Return the (x, y) coordinate for the center point of the cell that contains the specified text.  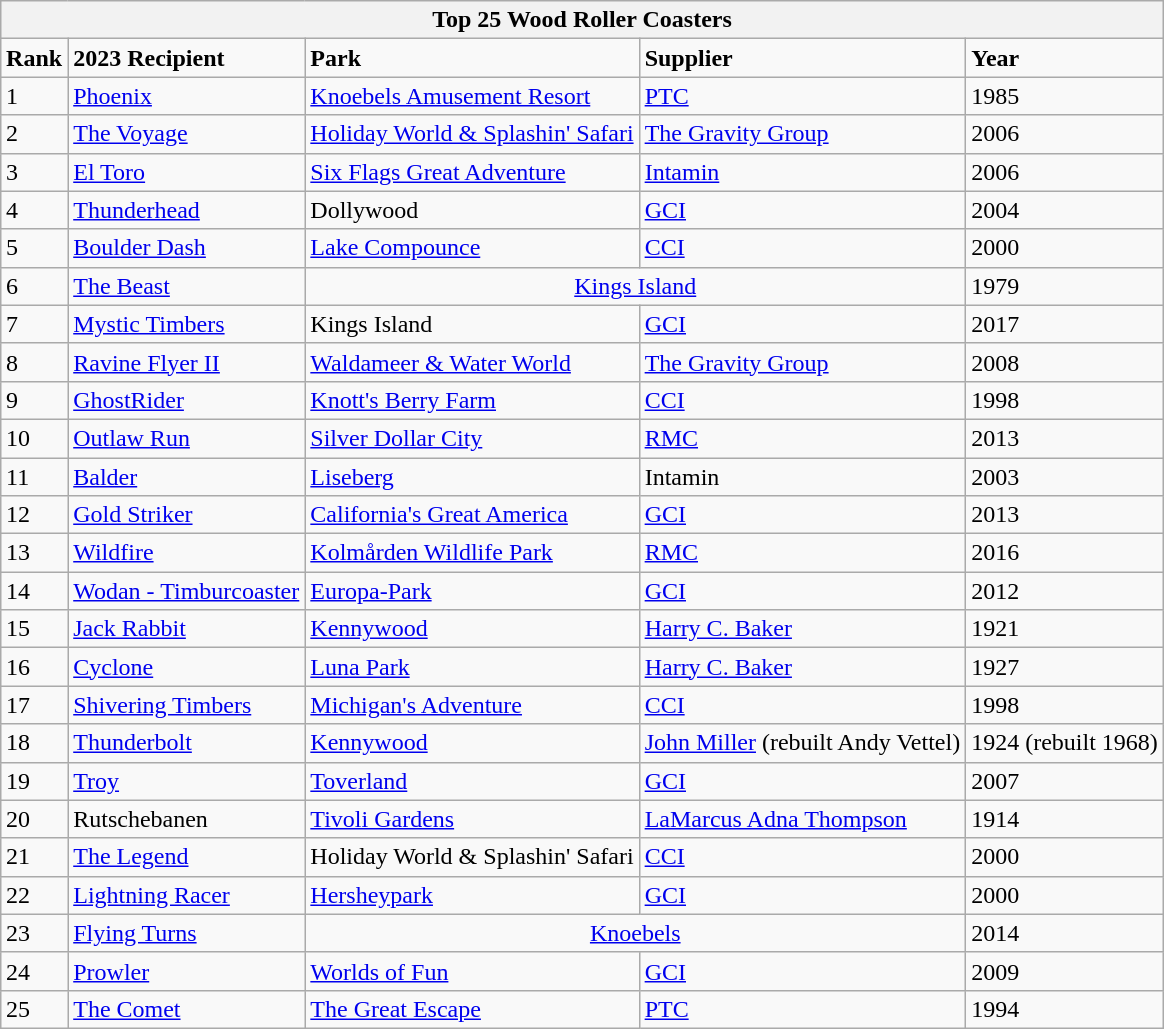
Hersheypark (472, 895)
Six Flags Great Adventure (472, 172)
Park (472, 58)
Lightning Racer (186, 895)
Wodan - Timburcoaster (186, 591)
22 (34, 895)
Outlaw Run (186, 438)
14 (34, 591)
Knoebels Amusement Resort (472, 96)
Supplier (802, 58)
Waldameer & Water World (472, 362)
5 (34, 248)
Rutschebanen (186, 819)
Flying Turns (186, 933)
2007 (1065, 781)
The Great Escape (472, 1009)
Year (1065, 58)
GhostRider (186, 400)
Jack Rabbit (186, 629)
The Voyage (186, 134)
Phoenix (186, 96)
Knott's Berry Farm (472, 400)
23 (34, 933)
16 (34, 667)
Thunderbolt (186, 743)
1985 (1065, 96)
Liseberg (472, 477)
2009 (1065, 971)
2023 Recipient (186, 58)
8 (34, 362)
1914 (1065, 819)
1 (34, 96)
California's Great America (472, 515)
Troy (186, 781)
Knoebels (636, 933)
Boulder Dash (186, 248)
2014 (1065, 933)
2008 (1065, 362)
Worlds of Fun (472, 971)
The Beast (186, 286)
Rank (34, 58)
Ravine Flyer II (186, 362)
LaMarcus Adna Thompson (802, 819)
Wildfire (186, 553)
2003 (1065, 477)
John Miller (rebuilt Andy Vettel) (802, 743)
Europa-Park (472, 591)
12 (34, 515)
Mystic Timbers (186, 324)
3 (34, 172)
Thunderhead (186, 210)
24 (34, 971)
19 (34, 781)
11 (34, 477)
2017 (1065, 324)
Luna Park (472, 667)
1994 (1065, 1009)
13 (34, 553)
2 (34, 134)
4 (34, 210)
The Comet (186, 1009)
1921 (1065, 629)
Lake Compounce (472, 248)
25 (34, 1009)
17 (34, 705)
2004 (1065, 210)
Dollywood (472, 210)
1979 (1065, 286)
Tivoli Gardens (472, 819)
Top 25 Wood Roller Coasters (582, 20)
1927 (1065, 667)
20 (34, 819)
1924 (rebuilt 1968) (1065, 743)
Prowler (186, 971)
2016 (1065, 553)
Gold Striker (186, 515)
18 (34, 743)
2012 (1065, 591)
Silver Dollar City (472, 438)
15 (34, 629)
21 (34, 857)
El Toro (186, 172)
Toverland (472, 781)
Balder (186, 477)
7 (34, 324)
9 (34, 400)
Michigan's Adventure (472, 705)
6 (34, 286)
Shivering Timbers (186, 705)
10 (34, 438)
Cyclone (186, 667)
Kolmården Wildlife Park (472, 553)
The Legend (186, 857)
